Scan for the cell matching the given text and deliver its [X, Y] coordinate at center. 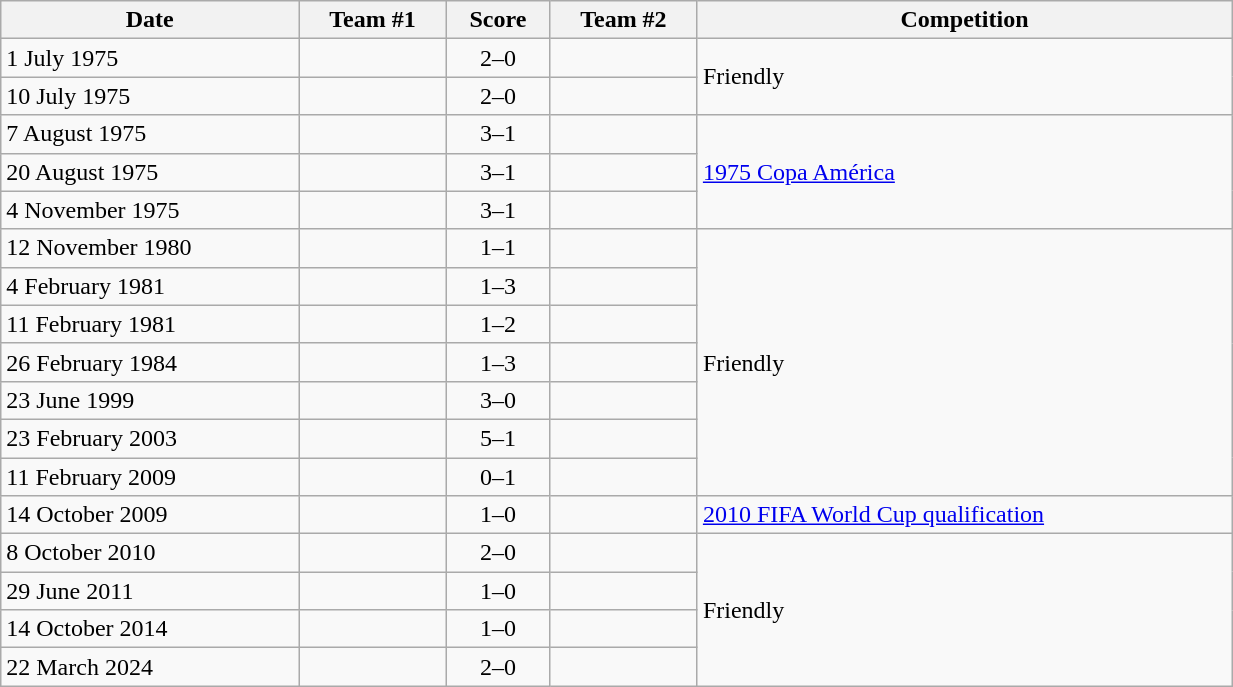
2010 FIFA World Cup qualification [964, 515]
4 November 1975 [150, 210]
20 August 1975 [150, 172]
1 July 1975 [150, 58]
Team #2 [623, 20]
Score [498, 20]
0–1 [498, 477]
Competition [964, 20]
1975 Copa América [964, 172]
4 February 1981 [150, 286]
8 October 2010 [150, 553]
12 November 1980 [150, 248]
14 October 2014 [150, 629]
11 February 2009 [150, 477]
26 February 1984 [150, 362]
29 June 2011 [150, 591]
1–1 [498, 248]
5–1 [498, 438]
14 October 2009 [150, 515]
Team #1 [373, 20]
3–0 [498, 400]
23 June 1999 [150, 400]
11 February 1981 [150, 324]
23 February 2003 [150, 438]
22 March 2024 [150, 667]
7 August 1975 [150, 134]
Date [150, 20]
1–2 [498, 324]
10 July 1975 [150, 96]
